Return [x, y] of the center of cell containing provided text 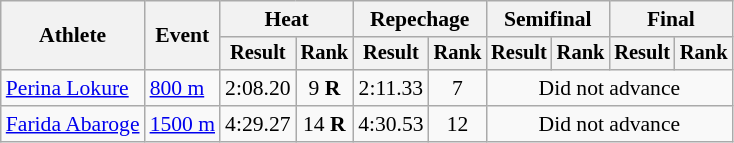
4:29.27 [258, 124]
2:11.33 [390, 88]
Event [182, 36]
4:30.53 [390, 124]
2:08.20 [258, 88]
14 R [325, 124]
12 [458, 124]
1500 m [182, 124]
Final [670, 19]
Farida Abaroge [73, 124]
Repechage [420, 19]
Athlete [73, 36]
7 [458, 88]
Semifinal [548, 19]
Perina Lokure [73, 88]
800 m [182, 88]
9 R [325, 88]
Heat [286, 19]
